Search for the cell housing the specified text and yield its (X, Y) center coordinate. 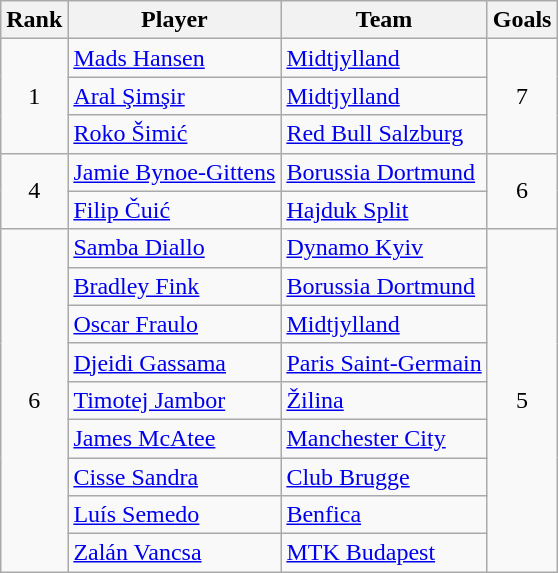
MTK Budapest (384, 553)
1 (34, 96)
Cisse Sandra (174, 477)
Goals (522, 20)
Zalán Vancsa (174, 553)
Žilina (384, 400)
Hajduk Split (384, 210)
Player (174, 20)
Paris Saint-Germain (384, 362)
Roko Šimić (174, 134)
Dynamo Kyiv (384, 248)
4 (34, 191)
Bradley Fink (174, 286)
Mads Hansen (174, 58)
Timotej Jambor (174, 400)
5 (522, 400)
Rank (34, 20)
Oscar Fraulo (174, 324)
Luís Semedo (174, 515)
7 (522, 96)
Club Brugge (384, 477)
Aral Şimşir (174, 96)
Red Bull Salzburg (384, 134)
Samba Diallo (174, 248)
Filip Čuić (174, 210)
James McAtee (174, 438)
Manchester City (384, 438)
Benfica (384, 515)
Jamie Bynoe-Gittens (174, 172)
Team (384, 20)
Djeidi Gassama (174, 362)
